Find where the given text appears and provide that cell's center as [x, y] coordinate. 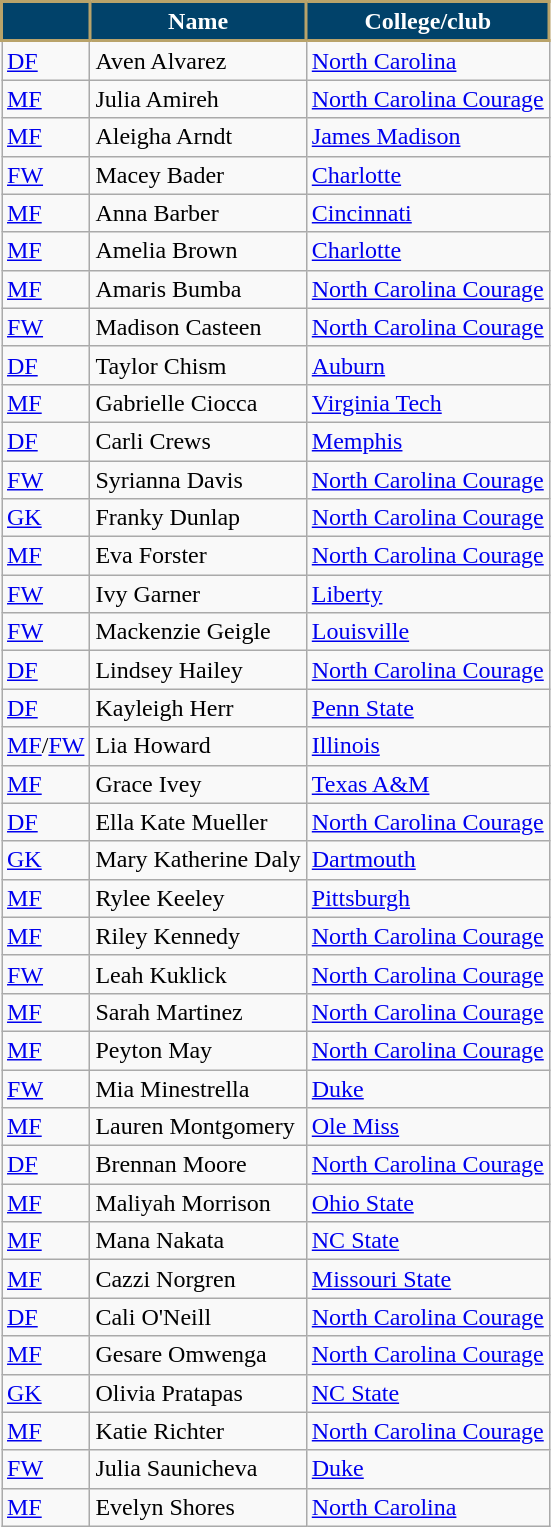
Anna Barber [198, 213]
Liberty [428, 594]
Mackenzie Geigle [198, 632]
Cincinnati [428, 213]
Pittsburgh [428, 898]
Texas A&M [428, 784]
Leah Kuklick [198, 974]
Peyton May [198, 1050]
Mana Nakata [198, 1241]
Louisville [428, 632]
Virginia Tech [428, 403]
Cazzi Norgren [198, 1279]
Lindsey Hailey [198, 670]
Lauren Montgomery [198, 1127]
Evelyn Shores [198, 1507]
Gabrielle Ciocca [198, 403]
Franky Dunlap [198, 518]
Grace Ivey [198, 784]
Cali O'Neill [198, 1317]
Julia Amireh [198, 99]
Sarah Martinez [198, 1012]
Amelia Brown [198, 251]
Memphis [428, 441]
Maliyah Morrison [198, 1203]
Brennan Moore [198, 1165]
Carli Crews [198, 441]
Illinois [428, 746]
MF/FW [46, 746]
Rylee Keeley [198, 898]
Lia Howard [198, 746]
Mary Katherine Daly [198, 860]
James Madison [428, 137]
Ella Kate Mueller [198, 822]
Aven Alvarez [198, 60]
College/club [428, 22]
Ohio State [428, 1203]
Penn State [428, 708]
Eva Forster [198, 556]
Dartmouth [428, 860]
Taylor Chism [198, 365]
Madison Casteen [198, 327]
Syrianna Davis [198, 479]
Amaris Bumba [198, 289]
Kayleigh Herr [198, 708]
Katie Richter [198, 1431]
Auburn [428, 365]
Julia Saunicheva [198, 1469]
Mia Minestrella [198, 1089]
Gesare Omwenga [198, 1355]
Missouri State [428, 1279]
Ivy Garner [198, 594]
Riley Kennedy [198, 936]
Olivia Pratapas [198, 1393]
Name [198, 22]
Macey Bader [198, 175]
Ole Miss [428, 1127]
Aleigha Arndt [198, 137]
